Pinpoint the cell where the given text exists, returning its [x, y] midpoint coordinate. 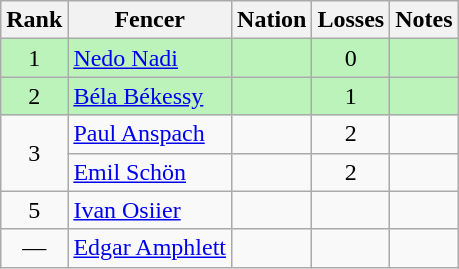
Ivan Osiier [150, 210]
Fencer [150, 20]
Paul Anspach [150, 134]
5 [34, 210]
Losses [351, 20]
Nation [272, 20]
Emil Schön [150, 172]
3 [34, 153]
0 [351, 58]
Béla Békessy [150, 96]
Rank [34, 20]
Notes [424, 20]
— [34, 248]
Edgar Amphlett [150, 248]
Nedo Nadi [150, 58]
